Extract the (x, y) coordinate from the center of the cell holding the provided text.  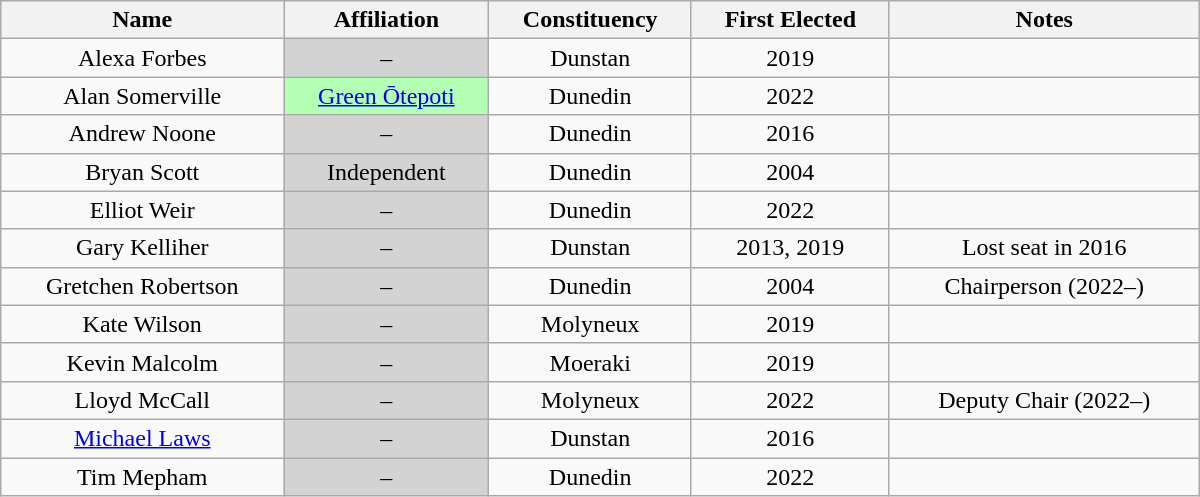
Independent (386, 172)
Constituency (590, 20)
Michael Laws (142, 438)
Lost seat in 2016 (1044, 248)
Alexa Forbes (142, 58)
Alan Somerville (142, 96)
Chairperson (2022–) (1044, 286)
Bryan Scott (142, 172)
2013, 2019 (790, 248)
Kate Wilson (142, 324)
Deputy Chair (2022–) (1044, 400)
Elliot Weir (142, 210)
Green Ōtepoti (386, 96)
Gary Kelliher (142, 248)
First Elected (790, 20)
Andrew Noone (142, 134)
Lloyd McCall (142, 400)
Tim Mepham (142, 477)
Affiliation (386, 20)
Notes (1044, 20)
Gretchen Robertson (142, 286)
Moeraki (590, 362)
Name (142, 20)
Kevin Malcolm (142, 362)
